Locate the cell with the specified text and output its (X, Y) center coordinate. 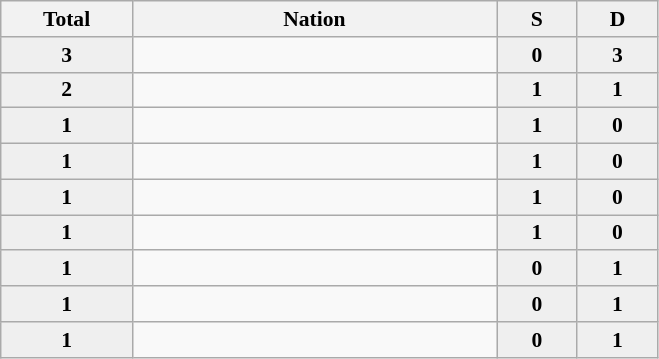
Total (67, 19)
2 (67, 90)
Nation (314, 19)
S (536, 19)
D (618, 19)
